Find where the given text appears and provide that cell's center as (x, y) coordinate. 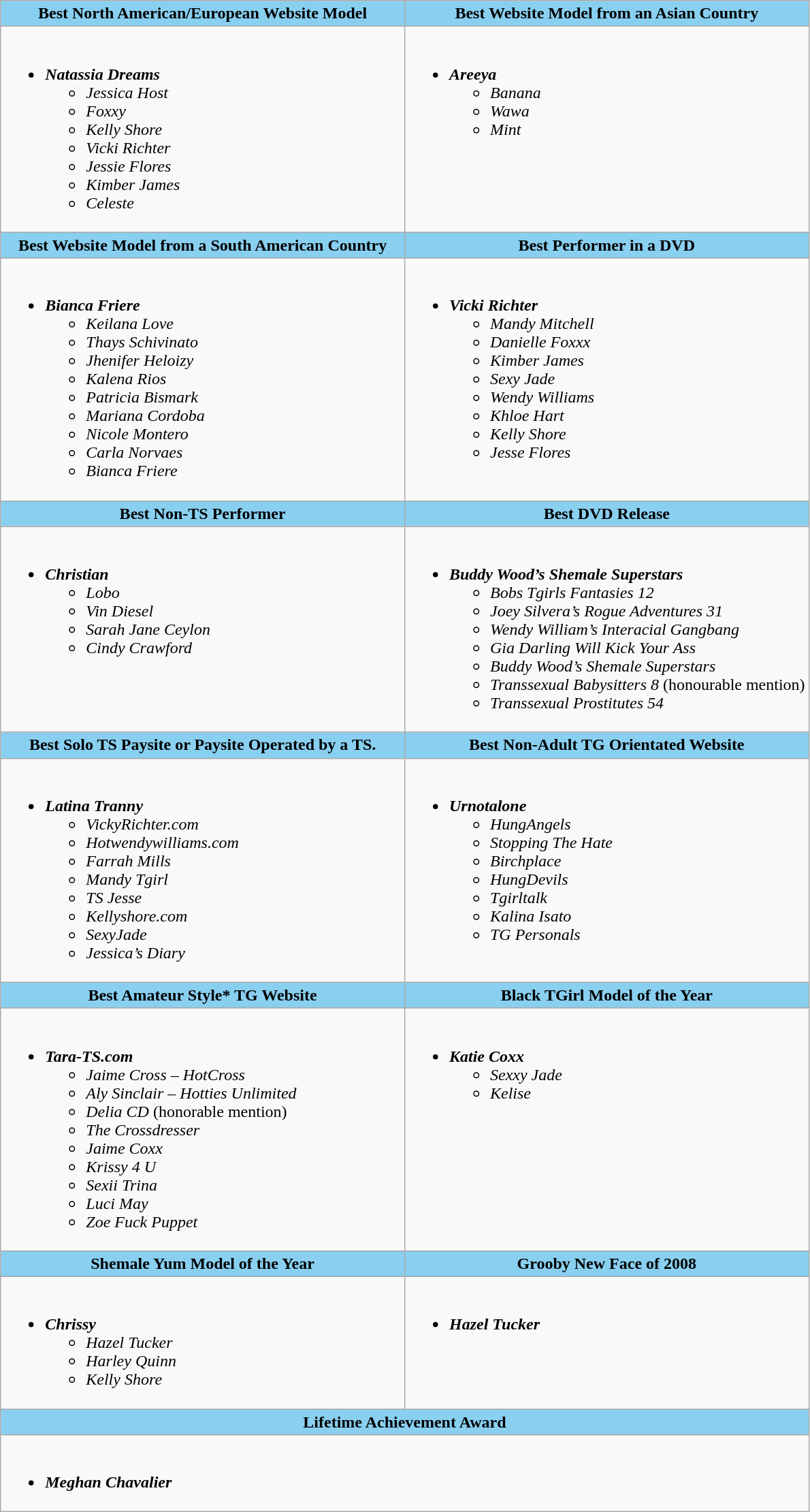
Black TGirl Model of the Year (606, 995)
Best Amateur Style* TG Website (203, 995)
Natassia DreamsJessica HostFoxxyKelly ShoreVicki RichterJessie FloresKimber JamesCeleste (203, 129)
ChristianLoboVin DieselSarah Jane CeylonCindy Crawford (203, 629)
ChrissyHazel TuckerHarley QuinnKelly Shore (203, 1342)
Bianca FriereKeilana LoveThays SchivinatoJhenifer HeloizyKalena RiosPatricia BismarkMariana CordobaNicole MonteroCarla NorvaesBianca Friere (203, 379)
Shemale Yum Model of the Year (203, 1263)
Best Solo TS Paysite or Paysite Operated by a TS. (203, 745)
Best Non-TS Performer (203, 514)
Hazel Tucker (606, 1342)
Latina TrannyVickyRichter.comHotwendywilliams.comFarrah MillsMandy TgirlTS JesseKellyshore.comSexyJadeJessica’s Diary (203, 870)
Best Website Model from an Asian Country (606, 14)
Best DVD Release (606, 514)
Lifetime Achievement Award (404, 1421)
Meghan Chavalier (404, 1474)
Best Non-Adult TG Orientated Website (606, 745)
Grooby New Face of 2008 (606, 1263)
AreeyaBananaWawaMint (606, 129)
Vicki RichterMandy MitchellDanielle FoxxxKimber JamesSexy JadeWendy WilliamsKhloe HartKelly ShoreJesse Flores (606, 379)
Best Website Model from a South American Country (203, 245)
Best Performer in a DVD (606, 245)
Katie CoxxSexxy JadeKelise (606, 1129)
Best North American/European Website Model (203, 14)
UrnotaloneHungAngelsStopping The HateBirchplaceHungDevilsTgirltalkKalina IsatoTG Personals (606, 870)
